Return the [x, y] coordinate for the center point of the cell that contains the specified text.  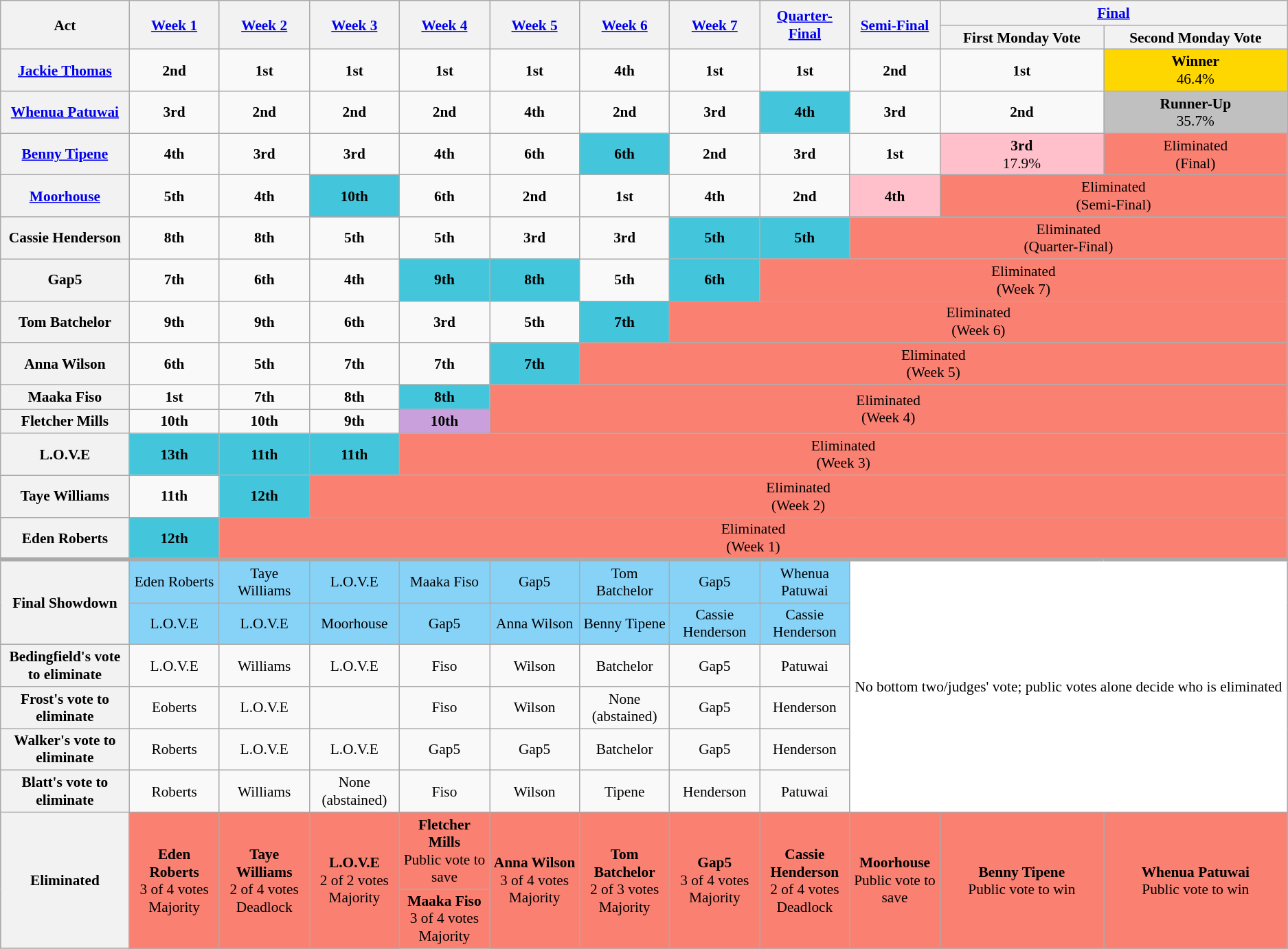
Week 3 [354, 25]
Eliminated(Week 1) [753, 538]
Gap53 of 4 votesMajority [714, 880]
L.O.V.E2 of 2 votesMajority [354, 880]
First Monday Vote [1022, 38]
Cassie Henderson2 of 4 votesDeadlock [805, 880]
Eliminated(Semi-Final) [1114, 196]
Final Showdown [65, 602]
Whenua PatuwaiPublic vote to win [1195, 880]
Quarter-Final [805, 25]
Tipene [625, 791]
Final [1114, 13]
Winner 46.4% [1195, 70]
Week 2 [264, 25]
Week 7 [714, 25]
Jackie Thomas [65, 70]
Second Monday Vote [1195, 38]
Taye Williams2 of 4 votesDeadlock [264, 880]
Week 1 [174, 25]
Eden Roberts3 of 4 votesMajority [174, 880]
Frost's vote to eliminate [65, 707]
Eliminated(Week 2) [798, 496]
Bedingfield's vote to eliminate [65, 666]
Fletcher MillsPublic vote to save [444, 851]
Eliminated(Final) [1195, 154]
Eliminated(Week 6) [978, 321]
3rd 17.9% [1022, 154]
Runner-Up 35.7% [1195, 113]
Eliminated(Week 3) [844, 455]
Week 4 [444, 25]
Walker's vote to eliminate [65, 750]
Anna Wilson3 of 4 votesMajority [534, 880]
Maaka Fiso3 of 4 votesMajority [444, 919]
13th [174, 455]
Week 6 [625, 25]
MoorhousePublic vote to save [894, 880]
Fletcher Mills [65, 422]
Blatt's vote to eliminate [65, 791]
No bottom two/judges' vote; public votes alone decide who is eliminated [1069, 685]
Tom Batchelor2 of 3 votesMajority [625, 880]
Eliminated(Week 5) [934, 364]
Act [65, 25]
Eliminated(Quarter-Final) [1069, 238]
Semi-Final [894, 25]
Week 5 [534, 25]
Eoberts [174, 707]
Eliminated(Week 7) [1024, 280]
Eliminated(Week 4) [888, 409]
Benny TipenePublic vote to win [1022, 880]
Eliminated [65, 880]
